Determine the [X, Y] coordinate at the center of the cell enclosing the given text.  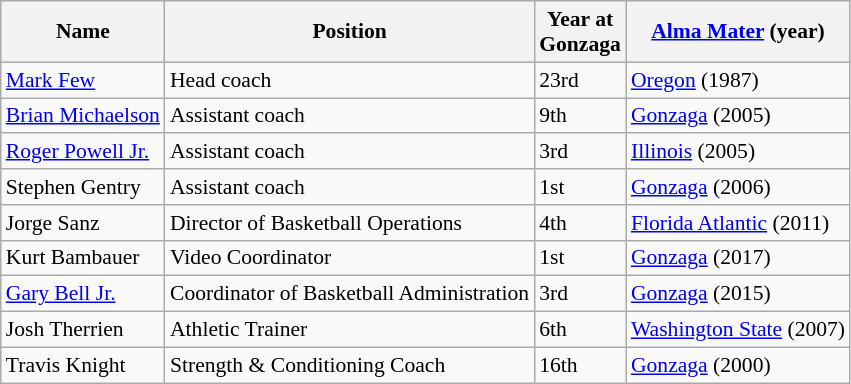
4th [580, 223]
Gary Bell Jr. [83, 294]
Josh Therrien [83, 330]
Position [350, 32]
9th [580, 116]
Gonzaga (2006) [738, 187]
Gonzaga (2015) [738, 294]
Gonzaga (2000) [738, 365]
Director of Basketball Operations [350, 223]
Athletic Trainer [350, 330]
Gonzaga (2005) [738, 116]
Alma Mater (year) [738, 32]
Oregon (1987) [738, 80]
Roger Powell Jr. [83, 152]
Name [83, 32]
Stephen Gentry [83, 187]
16th [580, 365]
Jorge Sanz [83, 223]
Travis Knight [83, 365]
Gonzaga (2017) [738, 258]
6th [580, 330]
Coordinator of Basketball Administration [350, 294]
Illinois (2005) [738, 152]
Strength & Conditioning Coach [350, 365]
Head coach [350, 80]
23rd [580, 80]
Brian Michaelson [83, 116]
Mark Few [83, 80]
Video Coordinator [350, 258]
Year atGonzaga [580, 32]
Kurt Bambauer [83, 258]
Washington State (2007) [738, 330]
Florida Atlantic (2011) [738, 223]
